Pinpoint the cell where the given text exists, returning its (X, Y) midpoint coordinate. 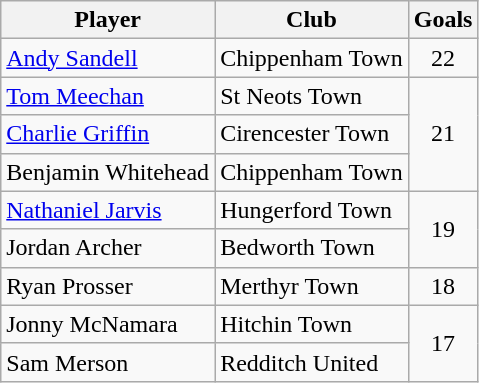
Hitchin Town (312, 324)
Goals (443, 20)
Merthyr Town (312, 286)
Jordan Archer (108, 248)
Cirencester Town (312, 134)
Sam Merson (108, 362)
Nathaniel Jarvis (108, 210)
St Neots Town (312, 96)
Player (108, 20)
Benjamin Whitehead (108, 172)
17 (443, 343)
Redditch United (312, 362)
Jonny McNamara (108, 324)
19 (443, 229)
Hungerford Town (312, 210)
Ryan Prosser (108, 286)
Club (312, 20)
Andy Sandell (108, 58)
Bedworth Town (312, 248)
22 (443, 58)
18 (443, 286)
Charlie Griffin (108, 134)
Tom Meechan (108, 96)
21 (443, 134)
